Extract the (x, y) coordinate from the center of the cell holding the provided text.  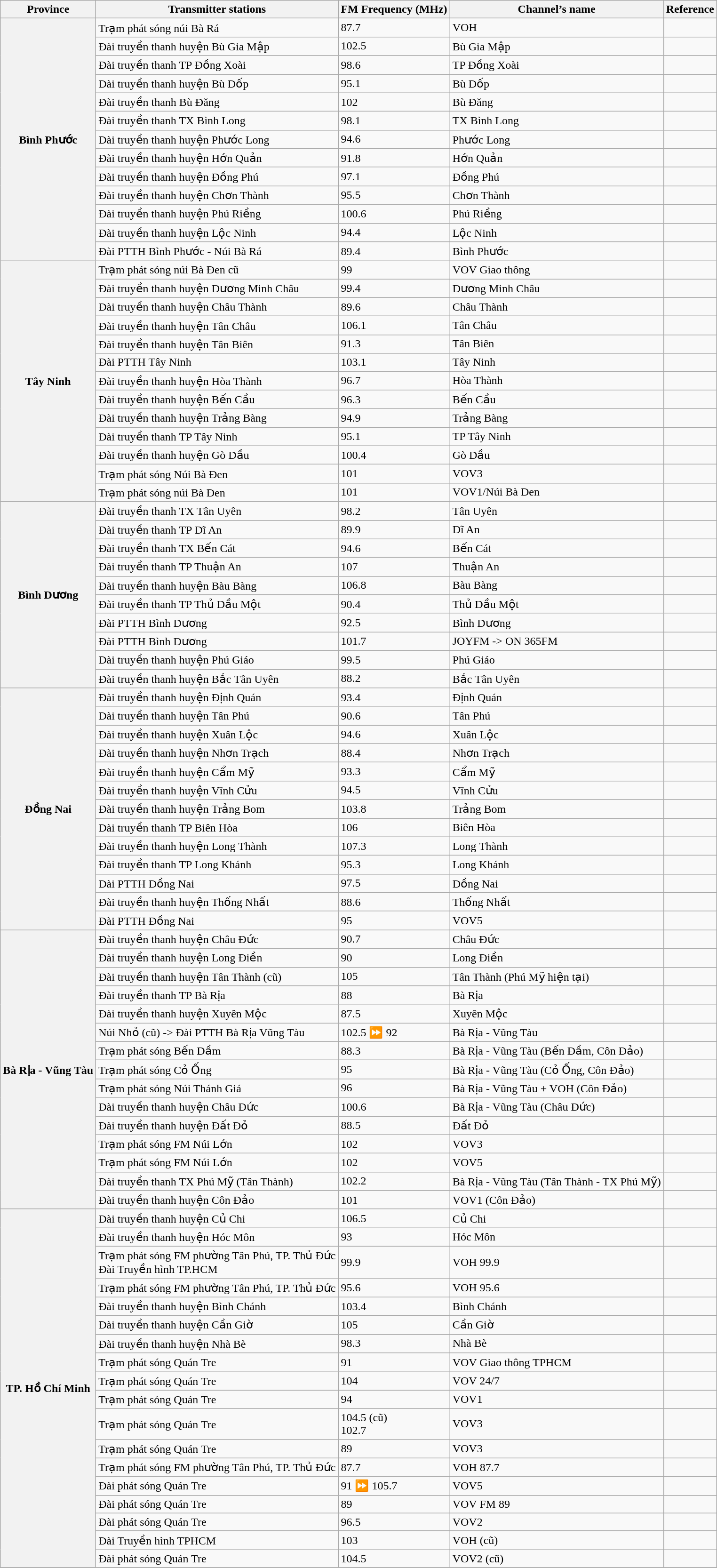
98.1 (394, 121)
Đài truyền thanh huyện Đất Đỏ (217, 1126)
88 (394, 995)
Châu Đức (557, 939)
Đài truyền thanh TP Đồng Xoài (217, 65)
107.3 (394, 846)
Đài truyền thanh huyện Côn Đảo (217, 1200)
Đài truyền thanh huyện Bàu Bàng (217, 585)
Xuân Lộc (557, 735)
Đài truyền thanh huyện Trảng Bom (217, 809)
TP Đồng Xoài (557, 65)
Đất Đỏ (557, 1126)
Bù Đốp (557, 84)
93.3 (394, 772)
Thuận An (557, 567)
Thủ Dầu Một (557, 604)
Bến Cầu (557, 400)
Định Quán (557, 697)
Đài truyền thanh huyện Bến Cầu (217, 400)
Bà Rịa - Vũng Tàu (Bến Đầm, Côn Đảo) (557, 1051)
88.3 (394, 1051)
95.6 (394, 1288)
Đài truyền thanh TP Dĩ An (217, 530)
Đài truyền thanh huyện Bình Chánh (217, 1306)
94.4 (394, 232)
Channel’s name (557, 9)
103 (394, 1540)
VOV FM 89 (557, 1504)
Đài truyền thanh TX Bến Cát (217, 548)
FM Frequency (MHz) (394, 9)
Đài truyền thanh TX Bình Long (217, 121)
Transmitter stations (217, 9)
102.5 (394, 46)
Bà Rịa - Vũng Tàu (Châu Đức) (557, 1107)
Hòa Thành (557, 381)
Đài truyền thanh huyện Định Quán (217, 697)
99.4 (394, 288)
97.5 (394, 883)
103.4 (394, 1306)
96 (394, 1088)
107 (394, 567)
Đài truyền thanh huyện Củ Chi (217, 1218)
91.8 (394, 158)
96.3 (394, 400)
106.1 (394, 326)
Đài truyền thanh huyện Nhà Bè (217, 1344)
Trảng Bàng (557, 418)
VOV Giao thông (557, 270)
Đài truyền thanh TX Tân Uyên (217, 511)
106 (394, 827)
90.6 (394, 716)
94 (394, 1400)
89.4 (394, 251)
Phú Giáo (557, 660)
Bà Rịa - Vũng Tàu (Cỏ Ống, Côn Đảo) (557, 1070)
Đài truyền thanh TP Biên Hòa (217, 827)
VOH (557, 28)
Củ Chi (557, 1218)
Long Thành (557, 846)
Châu Thành (557, 307)
102.5 ⏩ 92 (394, 1032)
97.1 (394, 176)
Bù Gia Mập (557, 46)
Đài truyền thanh huyện Tân Châu (217, 326)
Đài truyền thanh huyện Châu Thành (217, 307)
Đài truyền thanh huyện Tân Biên (217, 344)
VOV1 (557, 1400)
Đài truyền thanh huyện Xuân Lộc (217, 735)
Nhà Bè (557, 1344)
Chơn Thành (557, 195)
Đài PTTH Tây Ninh (217, 362)
Dương Minh Châu (557, 288)
Đài truyền thanh huyện Tân Phú (217, 716)
Tân Thành (Phú Mỹ hiện tại) (557, 976)
Bắc Tân Uyên (557, 679)
Đài truyền thanh huyện Đồng Phú (217, 176)
91 (394, 1362)
94.5 (394, 790)
Đài truyền thanh huyện Hóc Môn (217, 1237)
Đài truyền thanh huyện Long Thành (217, 846)
TP Tây Ninh (557, 437)
98.6 (394, 65)
95.3 (394, 865)
98.2 (394, 511)
94.9 (394, 418)
88.5 (394, 1126)
Trạm phát sóng Bến Dầm (217, 1051)
TX Bình Long (557, 121)
Cẩm Mỹ (557, 772)
Đài truyền thanh huyện Thống Nhất (217, 902)
104 (394, 1381)
Đài truyền thanh huyện Chơn Thành (217, 195)
Biên Hòa (557, 827)
89.9 (394, 530)
Trạm phát sóng Núi Bà Đen (217, 474)
Trạm phát sóng núi Bà Đen cũ (217, 270)
VOH 95.6 (557, 1288)
Trạm phát sóng núi Bà Rá (217, 28)
VOV1/Núi Bà Đen (557, 492)
Province (48, 9)
106.5 (394, 1218)
Bà Rịa - Vũng Tàu (Tân Thành - TX Phú Mỹ) (557, 1181)
Đài truyền thanh TP Thuận An (217, 567)
Đài truyền thanh TP Tây Ninh (217, 437)
93.4 (394, 697)
Dĩ An (557, 530)
Đồng Phú (557, 176)
Núi Nhỏ (cũ) -> Đài PTTH Bà Rịa Vũng Tàu (217, 1032)
Đài truyền thanh huyện Gò Dầu (217, 455)
96.7 (394, 381)
Bình Chánh (557, 1306)
103.1 (394, 362)
Reference (690, 9)
Đài truyền thanh TP Thủ Dầu Một (217, 604)
Đài PTTH Bình Phước - Núi Bà Rá (217, 251)
Trạm phát sóng Núi Thánh Giá (217, 1088)
Đài truyền thanh TP Bà Rịa (217, 995)
93 (394, 1237)
Phú Riềng (557, 214)
VOV1 (Côn Đảo) (557, 1200)
96.5 (394, 1522)
Lộc Ninh (557, 232)
88.6 (394, 902)
Đài truyền thanh huyện Nhơn Trạch (217, 753)
Bến Cát (557, 548)
Đài truyền thanh Bù Đăng (217, 102)
Tân Châu (557, 326)
91 ⏩ 105.7 (394, 1486)
Đài truyền thanh huyện Hòa Thành (217, 381)
88.2 (394, 679)
Tân Phú (557, 716)
99 (394, 270)
VOV Giao thông TPHCM (557, 1362)
Đài truyền thanh huyện Phước Long (217, 139)
Đài Truyền hình TPHCM (217, 1540)
Đài truyền thanh huyện Hớn Quản (217, 158)
Đài truyền thanh huyện Bắc Tân Uyên (217, 679)
Trảng Bom (557, 809)
VOV 24/7 (557, 1381)
98.3 (394, 1344)
VOH (cũ) (557, 1540)
Tân Biên (557, 344)
Tân Uyên (557, 511)
Đài truyền thanh huyện Trảng Bàng (217, 418)
Đài truyền thanh huyện Cẩm Mỹ (217, 772)
JOYFM -> ON 365FM (557, 641)
Hớn Quản (557, 158)
Đài truyền thanh huyện Phú Riềng (217, 214)
Bàu Bàng (557, 585)
TP. Hồ Chí Minh (48, 1388)
Phước Long (557, 139)
Gò Dầu (557, 455)
Đài truyền thanh huyện Bù Gia Mập (217, 46)
Đài truyền thanh huyện Lộc Ninh (217, 232)
Đài truyền thanh huyện Bù Đốp (217, 84)
Xuyên Mộc (557, 1014)
95.5 (394, 195)
99.5 (394, 660)
88.4 (394, 753)
Trạm phát sóng FM phường Tân Phú, TP. Thủ Đức Đài Truyền hình TP.HCM (217, 1262)
100.4 (394, 455)
VOV2 (cũ) (557, 1559)
102.2 (394, 1181)
87.5 (394, 1014)
Cần Giờ (557, 1325)
91.3 (394, 344)
Trạm phát sóng núi Bà Đen (217, 492)
VOH 99.9 (557, 1262)
Đài truyền thanh huyện Long Điền (217, 958)
Thống Nhất (557, 902)
Đài truyền thanh huyện Xuyên Mộc (217, 1014)
Đài truyền thanh huyện Vĩnh Cửu (217, 790)
Đài truyền thanh TP Long Khánh (217, 865)
103.8 (394, 809)
90 (394, 958)
Đài truyền thanh huyện Cần Giờ (217, 1325)
Vĩnh Cửu (557, 790)
Đài truyền thanh huyện Tân Thành (cũ) (217, 976)
VOV2 (557, 1522)
99.9 (394, 1262)
Đài truyền thanh TX Phú Mỹ (Tân Thành) (217, 1181)
106.8 (394, 585)
Bà Rịa (557, 995)
90.4 (394, 604)
101.7 (394, 641)
Long Điền (557, 958)
Bù Đăng (557, 102)
Đài truyền thanh huyện Dương Minh Châu (217, 288)
104.5 (394, 1559)
104.5 (cũ) 102.7 (394, 1424)
Long Khánh (557, 865)
Nhơn Trạch (557, 753)
Đài truyền thanh huyện Phú Giáo (217, 660)
Hóc Môn (557, 1237)
89.6 (394, 307)
Bà Rịa - Vũng Tàu + VOH (Côn Đảo) (557, 1088)
VOH 87.7 (557, 1467)
90.7 (394, 939)
92.5 (394, 623)
Trạm phát sóng Cỏ Ống (217, 1070)
